Search for the cell housing the specified text and yield its (x, y) center coordinate. 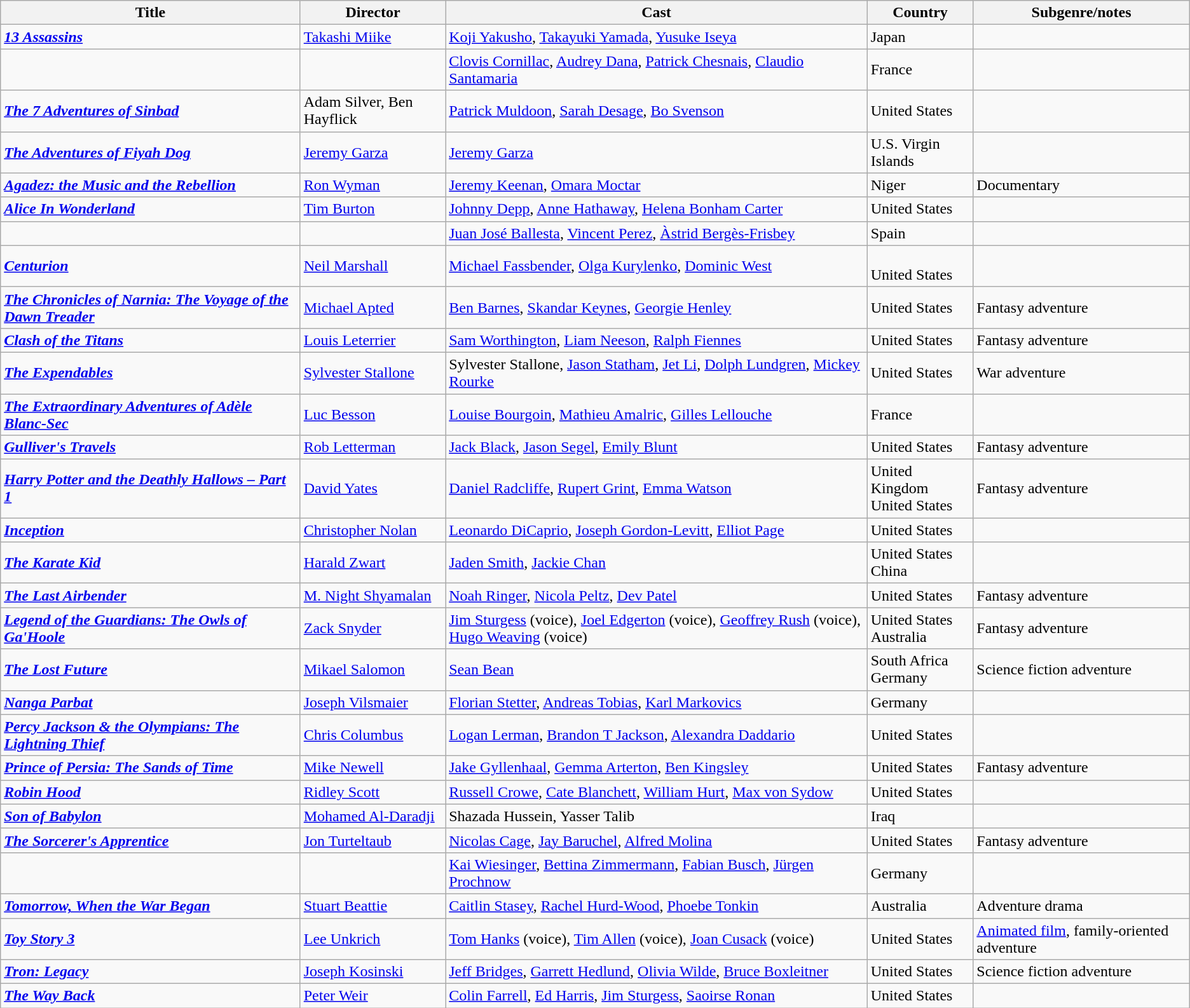
Agadez: the Music and the Rebellion (150, 185)
The Sorcerer's Apprentice (150, 840)
Louise Bourgoin, Mathieu Amalric, Gilles Lellouche (656, 414)
Koji Yakusho, Takayuki Yamada, Yusuke Iseya (656, 37)
Jeff Bridges, Garrett Hedlund, Olivia Wilde, Bruce Boxleitner (656, 972)
Patrick Muldoon, Sarah Desage, Bo Svenson (656, 111)
Zack Snyder (373, 628)
Nicolas Cage, Jay Baruchel, Alfred Molina (656, 840)
The Way Back (150, 996)
Clash of the Titans (150, 340)
Rob Letterman (373, 447)
The Adventures of Fiyah Dog (150, 153)
United StatesAustralia (920, 628)
Toy Story 3 (150, 938)
Mike Newell (373, 768)
Adam Silver, Ben Hayflick (373, 111)
United KingdomUnited States (920, 489)
Sylvester Stallone (373, 372)
Tomorrow, When the War Began (150, 906)
The Extraordinary Adventures of Adèle Blanc-Sec (150, 414)
Jack Black, Jason Segel, Emily Blunt (656, 447)
Jaden Smith, Jackie Chan (656, 563)
Australia (920, 906)
Mikael Salomon (373, 670)
The Expendables (150, 372)
Chris Columbus (373, 735)
Neil Marshall (373, 266)
Adventure drama (1081, 906)
Title (150, 13)
Animated film, family-oriented adventure (1081, 938)
Michael Fassbender, Olga Kurylenko, Dominic West (656, 266)
Christopher Nolan (373, 530)
South AfricaGermany (920, 670)
Tron: Legacy (150, 972)
13 Assassins (150, 37)
Kai Wiesinger, Bettina Zimmermann, Fabian Busch, Jürgen Prochnow (656, 873)
Tim Burton (373, 209)
Jake Gyllenhaal, Gemma Arterton, Ben Kingsley (656, 768)
United StatesChina (920, 563)
Documentary (1081, 185)
Sylvester Stallone, Jason Statham, Jet Li, Dolph Lundgren, Mickey Rourke (656, 372)
Takashi Miike (373, 37)
Centurion (150, 266)
Son of Babylon (150, 816)
Daniel Radcliffe, Rupert Grint, Emma Watson (656, 489)
Lee Unkrich (373, 938)
Nanga Parbat (150, 702)
Alice In Wonderland (150, 209)
Director (373, 13)
The Karate Kid (150, 563)
Gulliver's Travels (150, 447)
Harald Zwart (373, 563)
Ben Barnes, Skandar Keynes, Georgie Henley (656, 308)
David Yates (373, 489)
Percy Jackson & the Olympians: The Lightning Thief (150, 735)
Jim Sturgess (voice), Joel Edgerton (voice), Geoffrey Rush (voice), Hugo Weaving (voice) (656, 628)
Leonardo DiCaprio, Joseph Gordon-Levitt, Elliot Page (656, 530)
Jon Turteltaub (373, 840)
Japan (920, 37)
Russell Crowe, Cate Blanchett, William Hurt, Max von Sydow (656, 792)
Joseph Vilsmaier (373, 702)
Clovis Cornillac, Audrey Dana, Patrick Chesnais, Claudio Santamaria (656, 70)
Prince of Persia: The Sands of Time (150, 768)
Colin Farrell, Ed Harris, Jim Sturgess, Saoirse Ronan (656, 996)
Ron Wyman (373, 185)
Ridley Scott (373, 792)
Logan Lerman, Brandon T Jackson, Alexandra Daddario (656, 735)
Peter Weir (373, 996)
Juan José Ballesta, Vincent Perez, Àstrid Bergès-Frisbey (656, 233)
Niger (920, 185)
Louis Leterrier (373, 340)
Country (920, 13)
Sean Bean (656, 670)
Sam Worthington, Liam Neeson, Ralph Fiennes (656, 340)
U.S. Virgin Islands (920, 153)
Florian Stetter, Andreas Tobias, Karl Markovics (656, 702)
Subgenre/notes (1081, 13)
Cast (656, 13)
Noah Ringer, Nicola Peltz, Dev Patel (656, 596)
Mohamed Al-Daradji (373, 816)
Jeremy Keenan, Omara Moctar (656, 185)
The 7 Adventures of Sinbad (150, 111)
Inception (150, 530)
Caitlin Stasey, Rachel Hurd-Wood, Phoebe Tonkin (656, 906)
Spain (920, 233)
The Chronicles of Narnia: The Voyage of the Dawn Treader (150, 308)
Tom Hanks (voice), Tim Allen (voice), Joan Cusack (voice) (656, 938)
Joseph Kosinski (373, 972)
War adventure (1081, 372)
The Lost Future (150, 670)
Shazada Hussein, Yasser Talib (656, 816)
Robin Hood (150, 792)
Harry Potter and the Deathly Hallows – Part 1 (150, 489)
The Last Airbender (150, 596)
Stuart Beattie (373, 906)
Michael Apted (373, 308)
Iraq (920, 816)
Johnny Depp, Anne Hathaway, Helena Bonham Carter (656, 209)
M. Night Shyamalan (373, 596)
Legend of the Guardians: The Owls of Ga'Hoole (150, 628)
Luc Besson (373, 414)
